Scan for the cell matching the given text and deliver its (x, y) coordinate at center. 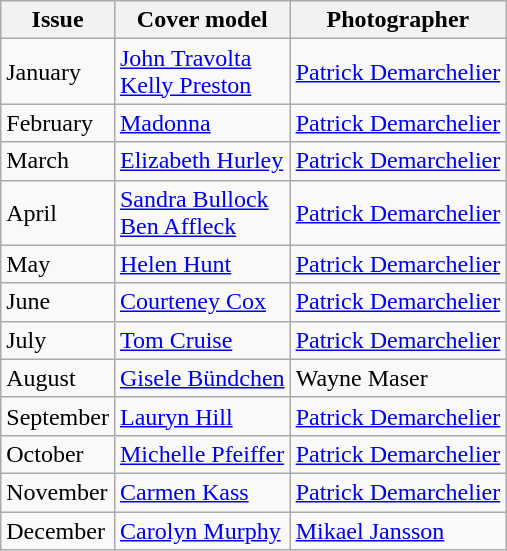
October (58, 454)
Cover model (202, 20)
February (58, 123)
Elizabeth Hurley (202, 161)
Gisele Bündchen (202, 378)
Carolyn Murphy (202, 531)
March (58, 161)
Photographer (398, 20)
August (58, 378)
Carmen Kass (202, 492)
July (58, 340)
Wayne Maser (398, 378)
January (58, 72)
Mikael Jansson (398, 531)
September (58, 416)
May (58, 264)
Courteney Cox (202, 302)
Issue (58, 20)
December (58, 531)
Lauryn Hill (202, 416)
Madonna (202, 123)
Helen Hunt (202, 264)
John TravoltaKelly Preston (202, 72)
November (58, 492)
Tom Cruise (202, 340)
Michelle Pfeiffer (202, 454)
June (58, 302)
April (58, 212)
Sandra BullockBen Affleck (202, 212)
